Determine the [X, Y] coordinate at the center of the cell enclosing the given text.  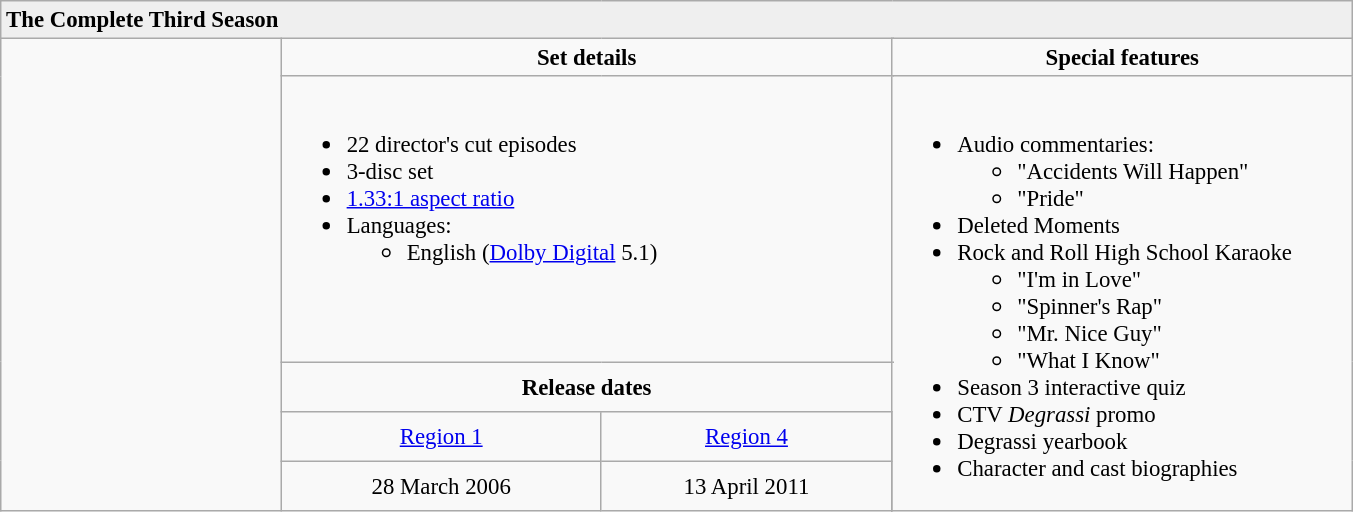
Region 4 [746, 436]
Set details [586, 58]
22 director's cut episodes3-disc set1.33:1 aspect ratioLanguages:English (Dolby Digital 5.1) [586, 219]
13 April 2011 [746, 486]
Region 1 [441, 436]
28 March 2006 [441, 486]
The Complete Third Season [677, 20]
Special features [1122, 58]
Release dates [586, 386]
